Return (X, Y) of the center of cell containing provided text 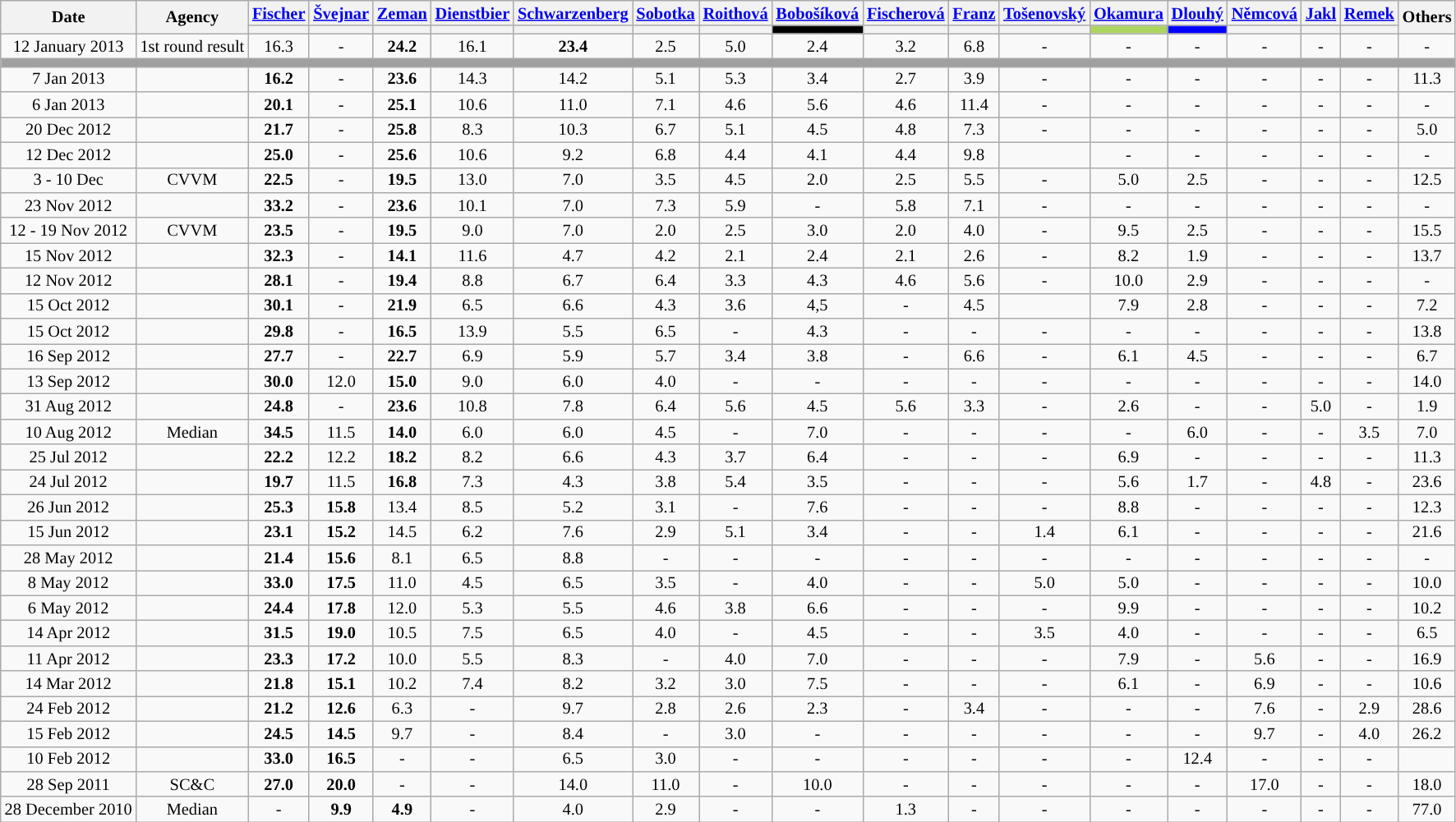
12.2 (341, 457)
7.4 (472, 683)
Tošenovský (1044, 13)
34.5 (279, 432)
6.2 (472, 532)
5.2 (573, 507)
10.8 (472, 407)
32.3 (279, 256)
21.9 (403, 305)
Němcová (1265, 13)
13.7 (1427, 256)
15.2 (341, 532)
13.0 (472, 181)
15 Jun 2012 (69, 532)
15.0 (403, 381)
24 Feb 2012 (69, 708)
28 December 2010 (69, 810)
19.0 (341, 632)
17.8 (341, 608)
22.2 (279, 457)
12 - 19 Nov 2012 (69, 230)
16.1 (472, 46)
21.2 (279, 708)
14 Apr 2012 (69, 632)
28 May 2012 (69, 557)
4.9 (403, 810)
14 Mar 2012 (69, 683)
22.5 (279, 181)
24.5 (279, 734)
1.7 (1198, 481)
24.4 (279, 608)
13.9 (472, 332)
27.7 (279, 356)
11.4 (975, 105)
20 Dec 2012 (69, 130)
18.2 (403, 457)
23.5 (279, 230)
15 Feb 2012 (69, 734)
7.2 (1427, 305)
Sobotka (666, 13)
16.8 (403, 481)
19.7 (279, 481)
Dienstbier (472, 13)
27.0 (279, 783)
15 Nov 2012 (69, 256)
6 May 2012 (69, 608)
8.1 (403, 557)
23.3 (279, 659)
7 Jan 2013 (69, 79)
16 Sep 2012 (69, 356)
14.2 (573, 79)
13.8 (1427, 332)
3.9 (975, 79)
13 Sep 2012 (69, 381)
1st round result (192, 46)
25.3 (279, 507)
9.8 (975, 154)
3.6 (736, 305)
4.1 (818, 154)
25.1 (403, 105)
9.2 (573, 154)
16.3 (279, 46)
13.4 (403, 507)
28.1 (279, 281)
26 Jun 2012 (69, 507)
12.5 (1427, 181)
Schwarzenberg (573, 13)
25.8 (403, 130)
12 January 2013 (69, 46)
25 Jul 2012 (69, 457)
10.5 (403, 632)
8 May 2012 (69, 583)
20.0 (341, 783)
14.3 (472, 79)
10 Feb 2012 (69, 759)
28.6 (1427, 708)
SC&C (192, 783)
15.5 (1427, 230)
Roithová (736, 13)
17.2 (341, 659)
25.0 (279, 154)
25.6 (403, 154)
11 Apr 2012 (69, 659)
5.4 (736, 481)
12 Nov 2012 (69, 281)
1.4 (1044, 532)
31.5 (279, 632)
Fischerová (905, 13)
12.6 (341, 708)
29.8 (279, 332)
17.0 (1265, 783)
3.1 (666, 507)
26.2 (1427, 734)
18.0 (1427, 783)
15.1 (341, 683)
10.3 (573, 130)
Zeman (403, 13)
33.2 (279, 205)
31 Aug 2012 (69, 407)
11.6 (472, 256)
4.2 (666, 256)
16.9 (1427, 659)
Remek (1369, 13)
24 Jul 2012 (69, 481)
16.2 (279, 79)
28 Sep 2011 (69, 783)
2.7 (905, 79)
Franz (975, 13)
20.1 (279, 105)
21.6 (1427, 532)
23.4 (573, 46)
15.6 (341, 557)
21.8 (279, 683)
10 Aug 2012 (69, 432)
21.7 (279, 130)
24.2 (403, 46)
21.4 (279, 557)
8.5 (472, 507)
6.3 (403, 708)
8.4 (573, 734)
Jakl (1321, 13)
Others (1427, 16)
30.1 (279, 305)
3.7 (736, 457)
Švejnar (341, 13)
7.8 (573, 407)
Agency (192, 16)
9.5 (1129, 230)
23.1 (279, 532)
3 - 10 Dec (69, 181)
10.1 (472, 205)
Date (69, 16)
23 Nov 2012 (69, 205)
2.3 (818, 708)
Bobošíková (818, 13)
4.7 (573, 256)
4,5 (818, 305)
Fischer (279, 13)
1.3 (905, 810)
12 Dec 2012 (69, 154)
17.5 (341, 583)
Dlouhý (1198, 13)
12.4 (1198, 759)
77.0 (1427, 810)
14.1 (403, 256)
12.3 (1427, 507)
6 Jan 2013 (69, 105)
Okamura (1129, 13)
19.4 (403, 281)
5.8 (905, 205)
15.8 (341, 507)
5.7 (666, 356)
30.0 (279, 381)
22.7 (403, 356)
24.8 (279, 407)
